Extract the (X, Y) coordinate from the center of the cell holding the provided text.  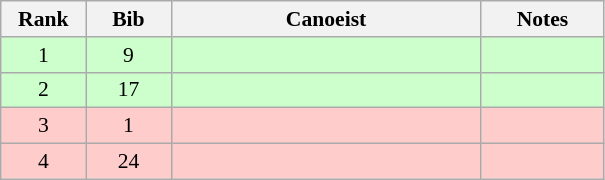
Canoeist (326, 19)
Rank (44, 19)
24 (128, 162)
Bib (128, 19)
2 (44, 90)
9 (128, 55)
4 (44, 162)
17 (128, 90)
Notes (542, 19)
3 (44, 126)
